Pinpoint the cell where the given text exists, returning its (x, y) midpoint coordinate. 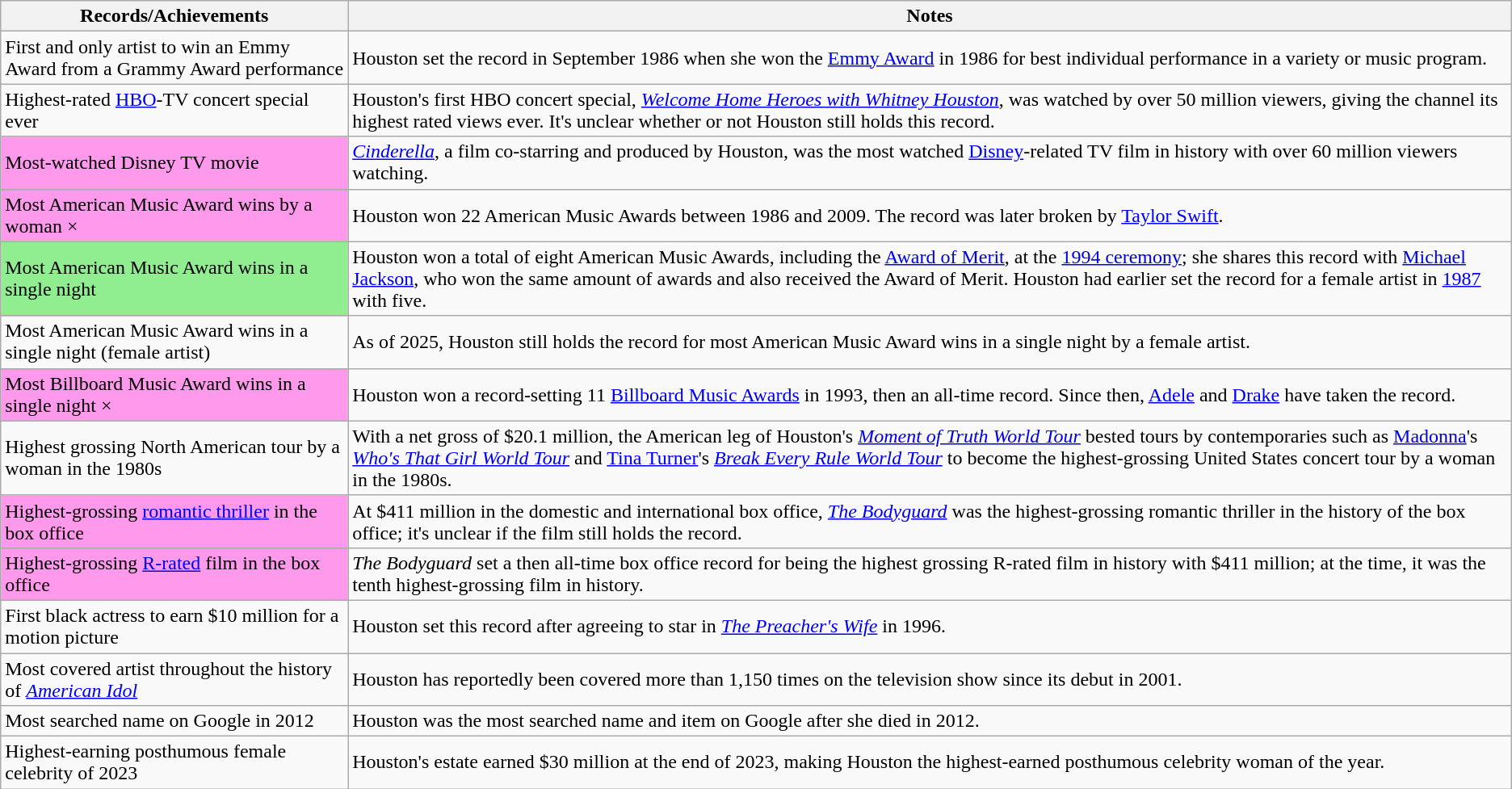
Houston won 22 American Music Awards between 1986 and 2009. The record was later broken by Taylor Swift. (930, 215)
Most American Music Award wins by a woman × (174, 215)
Most Billboard Music Award wins in a single night × (174, 394)
Houston won a record-setting 11 Billboard Music Awards in 1993, then an all-time record. Since then, Adele and Drake have taken the record. (930, 394)
As of 2025, Houston still holds the record for most American Music Award wins in a single night by a female artist. (930, 342)
Most American Music Award wins in a single night (174, 279)
Most American Music Award wins in a single night (female artist) (174, 342)
Houston's estate earned $30 million at the end of 2023, making Houston the highest-earned posthumous celebrity woman of the year. (930, 762)
Houston was the most searched name and item on Google after she died in 2012. (930, 721)
First black actress to earn $10 million for a motion picture (174, 627)
Highest-rated HBO-TV concert special ever (174, 110)
Notes (930, 16)
Most-watched Disney TV movie (174, 163)
First and only artist to win an Emmy Award from a Grammy Award performance (174, 58)
Highest-earning posthumous female celebrity of 2023 (174, 762)
Records/Achievements (174, 16)
Houston set the record in September 1986 when she won the Emmy Award in 1986 for best individual performance in a variety or music program. (930, 58)
Cinderella, a film co-starring and produced by Houston, was the most watched Disney-related TV film in history with over 60 million viewers watching. (930, 163)
Houston has reportedly been covered more than 1,150 times on the television show since its debut in 2001. (930, 678)
Most searched name on Google in 2012 (174, 721)
Highest-grossing R-rated film in the box office (174, 573)
Houston set this record after agreeing to star in The Preacher's Wife in 1996. (930, 627)
Highest grossing North American tour by a woman in the 1980s (174, 458)
Highest-grossing romantic thriller in the box office (174, 522)
Most covered artist throughout the history of American Idol (174, 678)
